Output the (x, y) coordinate of the center of the cell containing the given text.  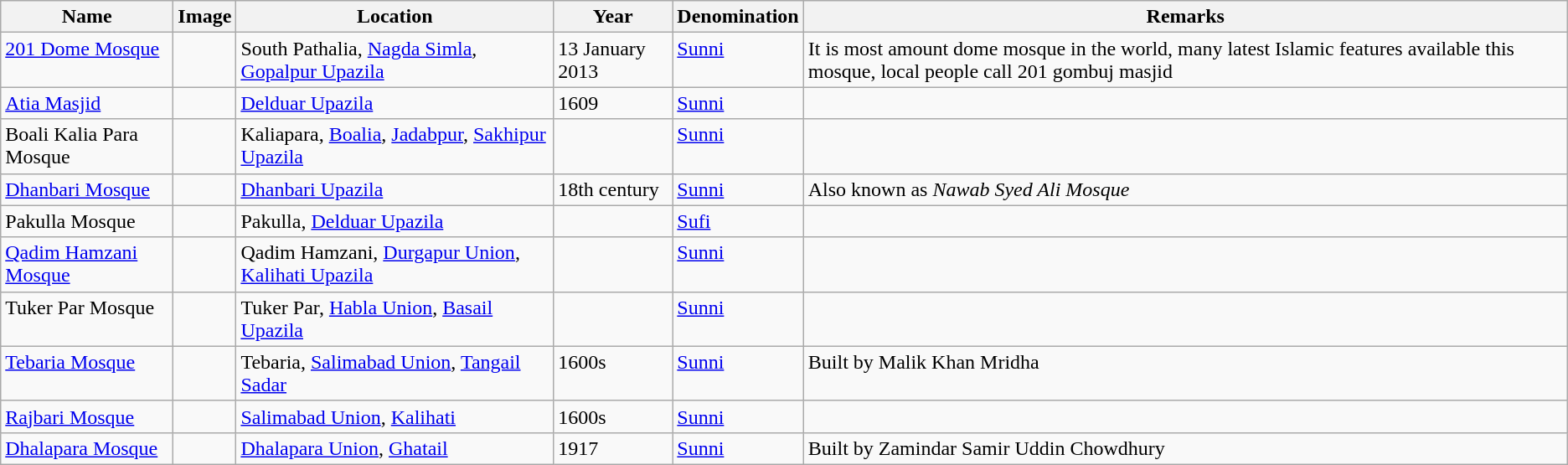
Tuker Par, Habla Union, Basail Upazila (395, 318)
Remarks (1185, 17)
201 Dome Mosque (87, 60)
Kaliapara, Boalia, Jadabpur, Sakhipur Upazila (395, 146)
1917 (613, 448)
Name (87, 17)
Sufi (738, 221)
18th century (613, 189)
Location (395, 17)
South Pathalia, Nagda Simla, Gopalpur Upazila (395, 60)
Year (613, 17)
Built by Zamindar Samir Uddin Chowdhury (1185, 448)
Qadim Hamzani, Durgapur Union, Kalihati Upazila (395, 265)
Dhalapara Mosque (87, 448)
Boali Kalia Para Mosque (87, 146)
13 January 2013 (613, 60)
Qadim Hamzani Mosque (87, 265)
Rajbari Mosque (87, 416)
Built by Malik Khan Mridha (1185, 374)
Delduar Upazila (395, 103)
Pakulla Mosque (87, 221)
It is most amount dome mosque in the world, many latest Islamic features available this mosque, local people call 201 gombuj masjid (1185, 60)
Tebaria, Salimabad Union, Tangail Sadar (395, 374)
Dhanbari Mosque (87, 189)
Tuker Par Mosque (87, 318)
Dhanbari Upazila (395, 189)
Also known as Nawab Syed Ali Mosque (1185, 189)
1609 (613, 103)
Atia Masjid (87, 103)
Denomination (738, 17)
Image (204, 17)
Dhalapara Union, Ghatail (395, 448)
Tebaria Mosque (87, 374)
Salimabad Union, Kalihati (395, 416)
Pakulla, Delduar Upazila (395, 221)
